Determine the (x, y) coordinate at the center of the cell enclosing the given text.  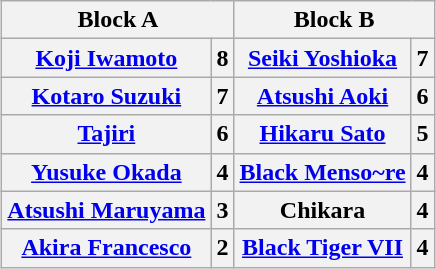
Hikaru Sato (322, 134)
Black Tiger VII (322, 248)
8 (222, 58)
Black Menso~re (322, 172)
Atsushi Aoki (322, 96)
Atsushi Maruyama (106, 210)
Koji Iwamoto (106, 58)
Seiki Yoshioka (322, 58)
Kotaro Suzuki (106, 96)
Yusuke Okada (106, 172)
2 (222, 248)
Chikara (322, 210)
Tajiri (106, 134)
Block B (334, 20)
5 (422, 134)
Akira Francesco (106, 248)
Block A (118, 20)
3 (222, 210)
